Return the [X, Y] coordinate for the center point of the cell that contains the specified text.  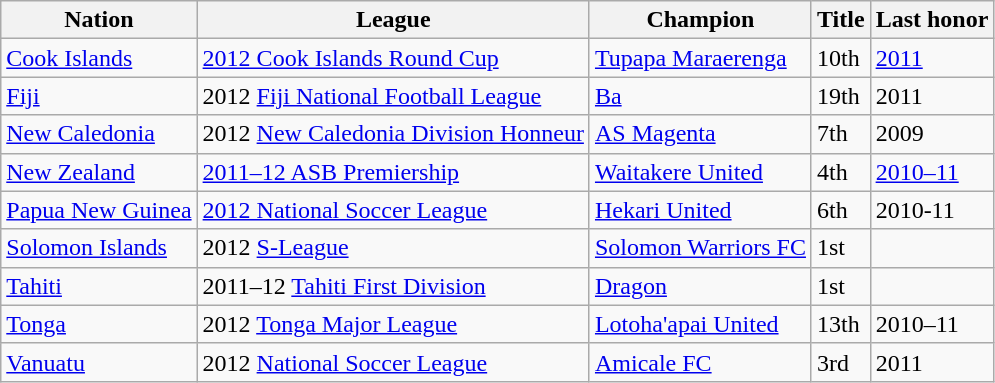
Papua New Guinea [99, 210]
AS Magenta [700, 134]
2012 Cook Islands Round Cup [393, 58]
League [393, 20]
New Zealand [99, 172]
Tahiti [99, 286]
2012 Fiji National Football League [393, 96]
13th [840, 324]
Tonga [99, 324]
4th [840, 172]
2012 S-League [393, 248]
Champion [700, 20]
Cook Islands [99, 58]
6th [840, 210]
3rd [840, 362]
Hekari United [700, 210]
Tupapa Maraerenga [700, 58]
Waitakere United [700, 172]
Last honor [932, 20]
Dragon [700, 286]
2012 Tonga Major League [393, 324]
Solomon Warriors FC [700, 248]
Solomon Islands [99, 248]
Title [840, 20]
2012 New Caledonia Division Honneur [393, 134]
Amicale FC [700, 362]
2011–12 Tahiti First Division [393, 286]
Vanuatu [99, 362]
10th [840, 58]
Fiji [99, 96]
Ba [700, 96]
2009 [932, 134]
2011–12 ASB Premiership [393, 172]
2010-11 [932, 210]
7th [840, 134]
New Caledonia [99, 134]
Nation [99, 20]
Lotoha'apai United [700, 324]
19th [840, 96]
